Return the [x, y] coordinate for the center point of the cell that contains the specified text.  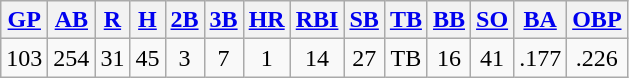
BB [448, 20]
.226 [597, 58]
HR [266, 20]
16 [448, 58]
SO [492, 20]
3 [184, 58]
.177 [540, 58]
31 [112, 58]
7 [224, 58]
254 [72, 58]
3B [224, 20]
GP [24, 20]
45 [148, 58]
103 [24, 58]
14 [317, 58]
2B [184, 20]
41 [492, 58]
SB [364, 20]
27 [364, 58]
RBI [317, 20]
OBP [597, 20]
H [148, 20]
R [112, 20]
BA [540, 20]
AB [72, 20]
1 [266, 58]
